Locate the cell with the specified text and output its [X, Y] center coordinate. 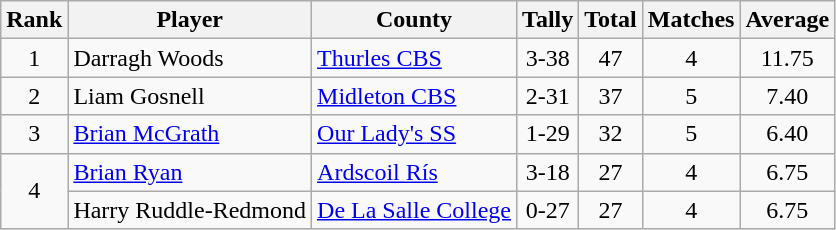
Average [788, 20]
3 [34, 134]
Ardscoil Rís [414, 172]
Thurles CBS [414, 58]
2 [34, 96]
Liam Gosnell [190, 96]
1-29 [548, 134]
Rank [34, 20]
47 [611, 58]
Brian Ryan [190, 172]
7.40 [788, 96]
De La Salle College [414, 210]
32 [611, 134]
1 [34, 58]
11.75 [788, 58]
Tally [548, 20]
3-18 [548, 172]
37 [611, 96]
Midleton CBS [414, 96]
Total [611, 20]
Player [190, 20]
County [414, 20]
6.40 [788, 134]
0-27 [548, 210]
Matches [691, 20]
Harry Ruddle-Redmond [190, 210]
Brian McGrath [190, 134]
2-31 [548, 96]
3-38 [548, 58]
Darragh Woods [190, 58]
Our Lady's SS [414, 134]
